Extract the (x, y) coordinate from the center of the cell holding the provided text.  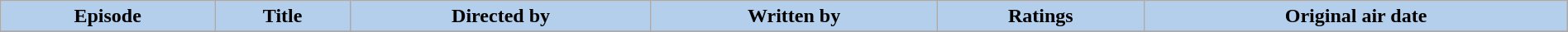
Directed by (501, 16)
Ratings (1040, 16)
Title (283, 16)
Original air date (1356, 16)
Episode (108, 16)
Written by (794, 16)
